Search for the cell housing the specified text and yield its [x, y] center coordinate. 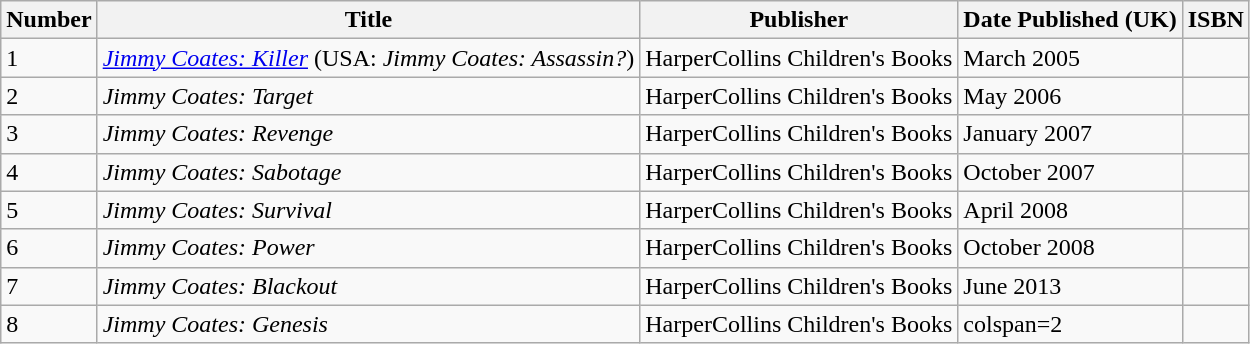
April 2008 [1070, 210]
1 [49, 58]
5 [49, 210]
October 2007 [1070, 172]
Title [368, 20]
May 2006 [1070, 96]
June 2013 [1070, 286]
ISBN [1216, 20]
8 [49, 324]
4 [49, 172]
January 2007 [1070, 134]
3 [49, 134]
Date Published (UK) [1070, 20]
2 [49, 96]
6 [49, 248]
Jimmy Coates: Genesis [368, 324]
March 2005 [1070, 58]
Jimmy Coates: Blackout [368, 286]
Jimmy Coates: Revenge [368, 134]
7 [49, 286]
October 2008 [1070, 248]
Number [49, 20]
Jimmy Coates: Survival [368, 210]
Jimmy Coates: Sabotage [368, 172]
Publisher [799, 20]
Jimmy Coates: Killer (USA: Jimmy Coates: Assassin?) [368, 58]
colspan=2 [1070, 324]
Jimmy Coates: Target [368, 96]
Jimmy Coates: Power [368, 248]
